Scan for the cell matching the given text and deliver its [x, y] coordinate at center. 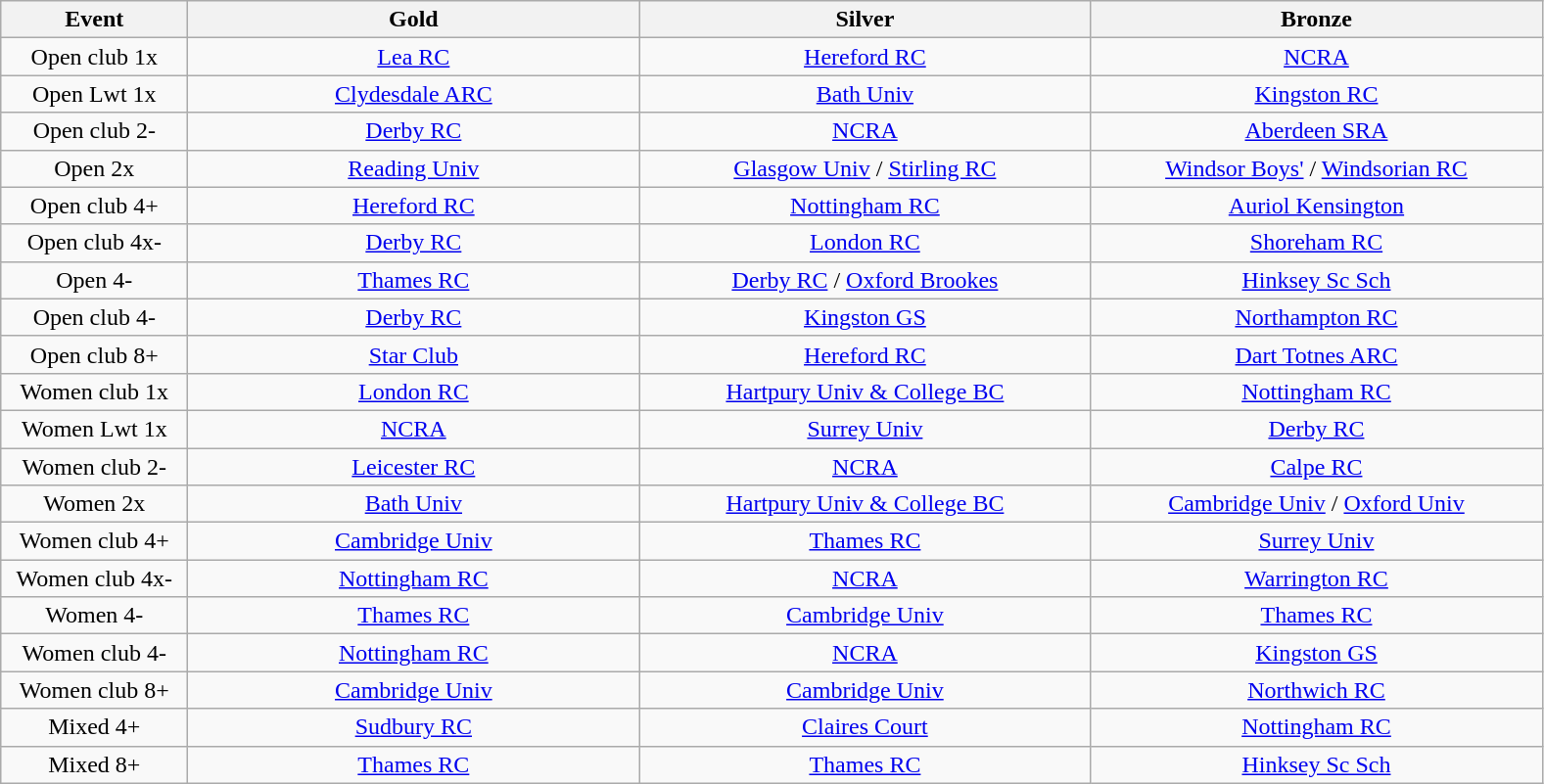
Sudbury RC [413, 727]
Leicester RC [413, 467]
Open 4- [94, 280]
Warrington RC [1316, 578]
Event [94, 20]
Women club 4+ [94, 541]
Cambridge Univ / Oxford Univ [1316, 504]
Silver [866, 20]
Gold [413, 20]
Open club 4x- [94, 243]
Mixed 8+ [94, 764]
Dart Totnes ARC [1316, 354]
Women 4- [94, 616]
Auriol Kensington [1316, 206]
Clydesdale ARC [413, 94]
Claires Court [866, 727]
Open club 4- [94, 317]
Open club 1x [94, 57]
Northampton RC [1316, 317]
Women club 2- [94, 467]
Northwich RC [1316, 690]
Open club 4+ [94, 206]
Aberdeen SRA [1316, 131]
Glasgow Univ / Stirling RC [866, 168]
Open Lwt 1x [94, 94]
Lea RC [413, 57]
Women club 1x [94, 392]
Calpe RC [1316, 467]
Women club 4- [94, 653]
Open 2x [94, 168]
Women club 8+ [94, 690]
Mixed 4+ [94, 727]
Derby RC / Oxford Brookes [866, 280]
Kingston RC [1316, 94]
Women Lwt 1x [94, 429]
Women club 4x- [94, 578]
Reading Univ [413, 168]
Star Club [413, 354]
Women 2x [94, 504]
Open club 8+ [94, 354]
Bronze [1316, 20]
Shoreham RC [1316, 243]
Open club 2- [94, 131]
Windsor Boys' / Windsorian RC [1316, 168]
